Find where the given text appears and provide that cell's center as [X, Y] coordinate. 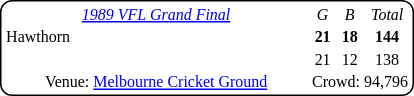
Venue: Melbourne Cricket Ground [156, 82]
G [323, 14]
18 [350, 37]
Hawthorn [156, 37]
1989 VFL Grand Final [156, 14]
138 [388, 60]
Crowd: 94,796 [360, 82]
12 [350, 60]
B [350, 14]
Total [388, 14]
144 [388, 37]
